From the cell containing the given text, extract its center point as (X, Y) coordinate. 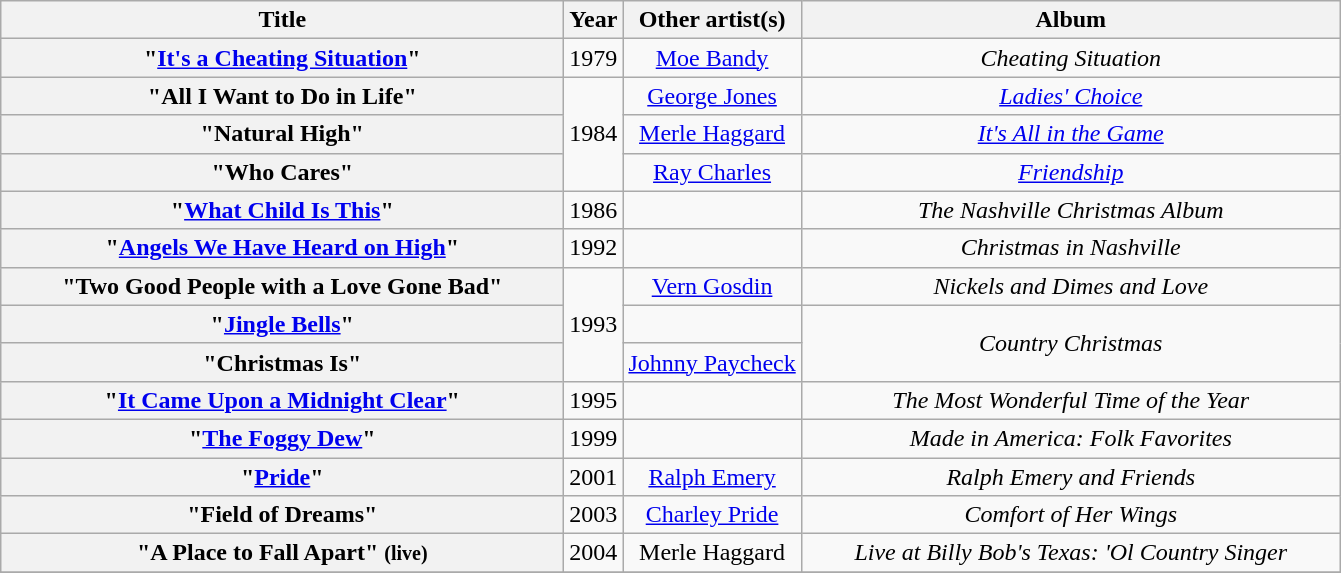
Live at Billy Bob's Texas: 'Ol Country Singer (1070, 553)
Ladies' Choice (1070, 96)
Christmas in Nashville (1070, 248)
"A Place to Fall Apart" (live) (282, 553)
1992 (594, 248)
Other artist(s) (712, 20)
2003 (594, 515)
Comfort of Her Wings (1070, 515)
Cheating Situation (1070, 58)
The Most Wonderful Time of the Year (1070, 400)
"Who Cares" (282, 172)
Nickels and Dimes and Love (1070, 286)
1993 (594, 324)
"It Came Upon a Midnight Clear" (282, 400)
Ralph Emery (712, 477)
"Pride" (282, 477)
"Two Good People with a Love Gone Bad" (282, 286)
Year (594, 20)
1979 (594, 58)
"Field of Dreams" (282, 515)
It's All in the Game (1070, 134)
"The Foggy Dew" (282, 438)
Ray Charles (712, 172)
Title (282, 20)
"It's a Cheating Situation" (282, 58)
"Jingle Bells" (282, 324)
Charley Pride (712, 515)
2001 (594, 477)
Album (1070, 20)
Vern Gosdin (712, 286)
Moe Bandy (712, 58)
"Angels We Have Heard on High" (282, 248)
"Christmas Is" (282, 362)
Johnny Paycheck (712, 362)
1986 (594, 210)
George Jones (712, 96)
"Natural High" (282, 134)
"What Child Is This" (282, 210)
2004 (594, 553)
Made in America: Folk Favorites (1070, 438)
Friendship (1070, 172)
"All I Want to Do in Life" (282, 96)
The Nashville Christmas Album (1070, 210)
Country Christmas (1070, 343)
1984 (594, 134)
Ralph Emery and Friends (1070, 477)
1995 (594, 400)
1999 (594, 438)
